Search for the cell housing the specified text and yield its [x, y] center coordinate. 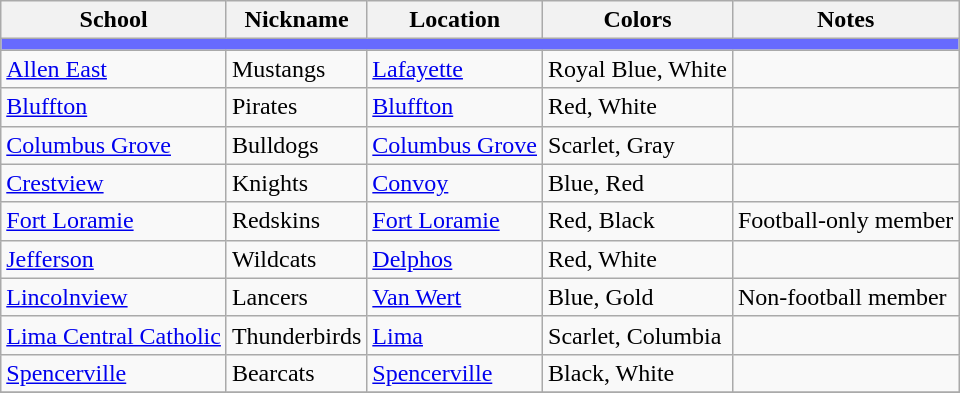
Lafayette [455, 69]
Nickname [296, 20]
Black, White [638, 373]
Blue, Red [638, 183]
Jefferson [114, 259]
Notes [845, 20]
Knights [296, 183]
Lima Central Catholic [114, 335]
Bearcats [296, 373]
Wildcats [296, 259]
Location [455, 20]
Redskins [296, 221]
Colors [638, 20]
Mustangs [296, 69]
Scarlet, Columbia [638, 335]
School [114, 20]
Non-football member [845, 297]
Crestview [114, 183]
Red, Black [638, 221]
Van Wert [455, 297]
Pirates [296, 107]
Delphos [455, 259]
Scarlet, Gray [638, 145]
Lincolnview [114, 297]
Bulldogs [296, 145]
Lancers [296, 297]
Lima [455, 335]
Blue, Gold [638, 297]
Allen East [114, 69]
Thunderbirds [296, 335]
Football-only member [845, 221]
Royal Blue, White [638, 69]
Convoy [455, 183]
